Identify which cell holds the provided text, then report its [X, Y] central coordinate. 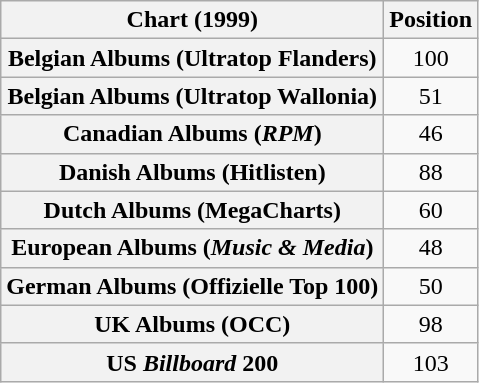
88 [431, 172]
German Albums (Offizielle Top 100) [192, 286]
60 [431, 210]
Canadian Albums (RPM) [192, 134]
46 [431, 134]
Position [431, 20]
UK Albums (OCC) [192, 324]
100 [431, 58]
Chart (1999) [192, 20]
103 [431, 362]
51 [431, 96]
Belgian Albums (Ultratop Flanders) [192, 58]
Belgian Albums (Ultratop Wallonia) [192, 96]
Dutch Albums (MegaCharts) [192, 210]
Danish Albums (Hitlisten) [192, 172]
US Billboard 200 [192, 362]
98 [431, 324]
50 [431, 286]
48 [431, 248]
European Albums (Music & Media) [192, 248]
